For the text-containing cell, return its midpoint in [x, y] coordinate format. 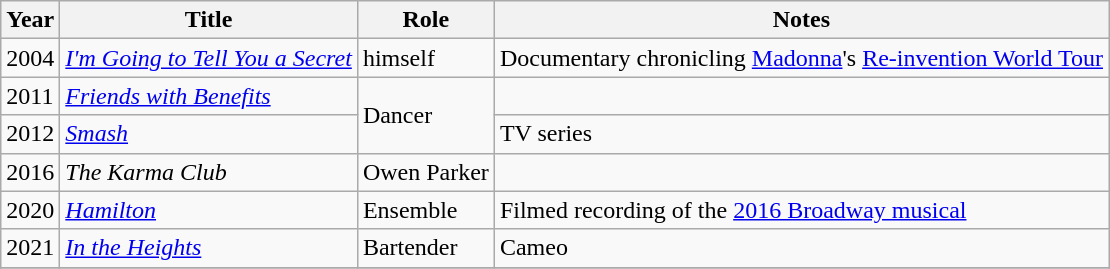
TV series [801, 134]
2016 [30, 172]
I'm Going to Tell You a Secret [209, 58]
Year [30, 20]
2021 [30, 248]
Owen Parker [426, 172]
Notes [801, 20]
Title [209, 20]
Filmed recording of the 2016 Broadway musical [801, 210]
Bartender [426, 248]
Cameo [801, 248]
Friends with Benefits [209, 96]
In the Heights [209, 248]
Dancer [426, 115]
2004 [30, 58]
2020 [30, 210]
2011 [30, 96]
Smash [209, 134]
The Karma Club [209, 172]
Documentary chronicling Madonna's Re-invention World Tour [801, 58]
Hamilton [209, 210]
2012 [30, 134]
Ensemble [426, 210]
Role [426, 20]
himself [426, 58]
